Provide the [X, Y] coordinate of the cell's center where the given text is located.  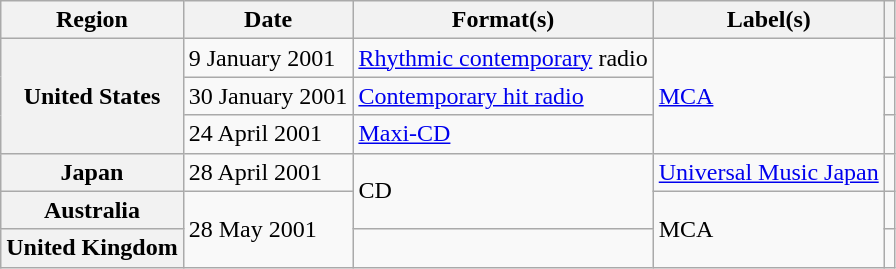
United States [92, 96]
9 January 2001 [268, 58]
Rhythmic contemporary radio [503, 58]
Universal Music Japan [768, 172]
30 January 2001 [268, 96]
Date [268, 20]
United Kingdom [92, 248]
Contemporary hit radio [503, 96]
Format(s) [503, 20]
Japan [92, 172]
28 May 2001 [268, 229]
Region [92, 20]
24 April 2001 [268, 134]
Australia [92, 210]
CD [503, 191]
28 April 2001 [268, 172]
Label(s) [768, 20]
Maxi-CD [503, 134]
